Output the [X, Y] coordinate of the center of the cell containing the given text.  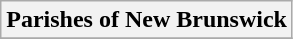
Parishes of New Brunswick [147, 20]
